Detect which cell encompasses the target text, then output its (X, Y) center coordinate. 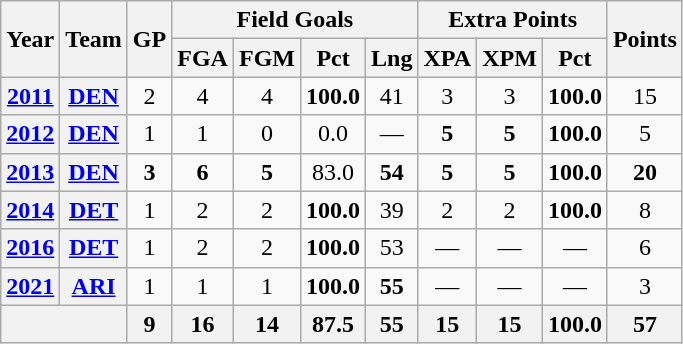
XPM (510, 58)
39 (392, 210)
Team (94, 39)
Lng (392, 58)
2014 (30, 210)
54 (392, 172)
9 (149, 324)
XPA (448, 58)
83.0 (334, 172)
ARI (94, 286)
41 (392, 96)
0 (266, 134)
Extra Points (512, 20)
2013 (30, 172)
2011 (30, 96)
Field Goals (295, 20)
GP (149, 39)
0.0 (334, 134)
2012 (30, 134)
16 (203, 324)
8 (644, 210)
Points (644, 39)
57 (644, 324)
20 (644, 172)
14 (266, 324)
2021 (30, 286)
53 (392, 248)
FGM (266, 58)
FGA (203, 58)
87.5 (334, 324)
Year (30, 39)
2016 (30, 248)
